Return the (x, y) coordinate for the center point of the cell that contains the specified text.  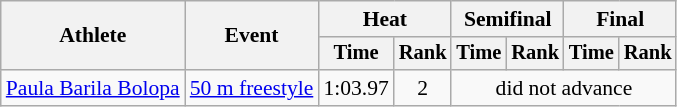
Final (620, 19)
Heat (384, 19)
2 (423, 88)
Paula Barila Bolopa (93, 88)
did not advance (564, 88)
Athlete (93, 36)
1:03.97 (356, 88)
50 m freestyle (252, 88)
Event (252, 36)
Semifinal (507, 19)
